From the cell containing the given text, extract its center point as (X, Y) coordinate. 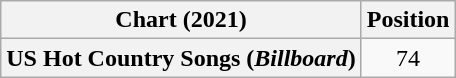
74 (408, 58)
US Hot Country Songs (Billboard) (181, 58)
Position (408, 20)
Chart (2021) (181, 20)
